Provide the (x, y) coordinate of the cell's center where the given text is located.  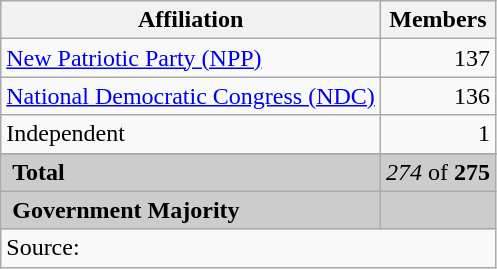
Affiliation (191, 20)
136 (438, 96)
New Patriotic Party (NPP) (191, 58)
Total (191, 172)
National Democratic Congress (NDC) (191, 96)
Independent (191, 134)
1 (438, 134)
137 (438, 58)
Members (438, 20)
274 of 275 (438, 172)
Government Majority (191, 210)
Source: (248, 248)
